Identify which cell holds the provided text, then report its [x, y] central coordinate. 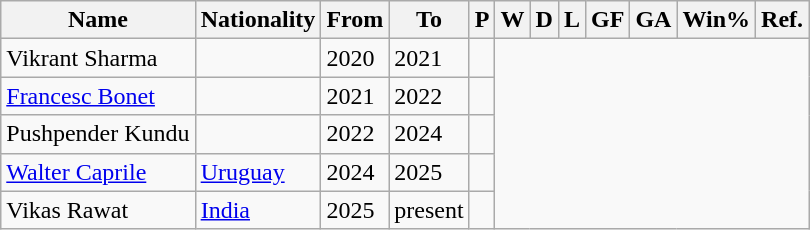
India [258, 210]
present [429, 210]
Pushpender Kundu [98, 134]
Francesc Bonet [98, 96]
GA [654, 20]
2020 [355, 58]
Nationality [258, 20]
From [355, 20]
Win% [716, 20]
Vikrant Sharma [98, 58]
To [429, 20]
W [512, 20]
Ref. [782, 20]
D [544, 20]
Name [98, 20]
P [482, 20]
Uruguay [258, 172]
GF [607, 20]
Walter Caprile [98, 172]
L [572, 20]
Vikas Rawat [98, 210]
